Detect which cell encompasses the target text, then output its (X, Y) center coordinate. 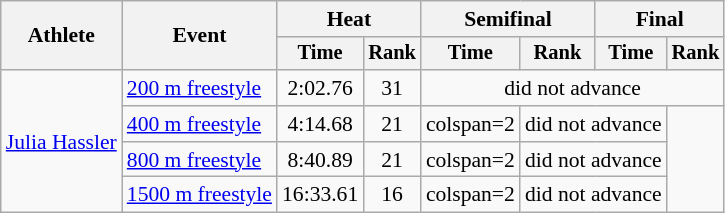
16:33.61 (320, 195)
400 m freestyle (200, 124)
Julia Hassler (62, 141)
200 m freestyle (200, 88)
16 (392, 195)
4:14.68 (320, 124)
Athlete (62, 36)
31 (392, 88)
Final (660, 19)
8:40.89 (320, 160)
Event (200, 36)
1500 m freestyle (200, 195)
2:02.76 (320, 88)
800 m freestyle (200, 160)
Heat (349, 19)
Semifinal (508, 19)
